Find where the given text appears and provide that cell's center as [X, Y] coordinate. 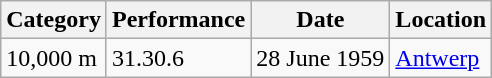
28 June 1959 [320, 58]
Performance [178, 20]
Category [54, 20]
Antwerp [441, 58]
31.30.6 [178, 58]
10,000 m [54, 58]
Date [320, 20]
Location [441, 20]
